Identify which cell holds the provided text, then report its (x, y) central coordinate. 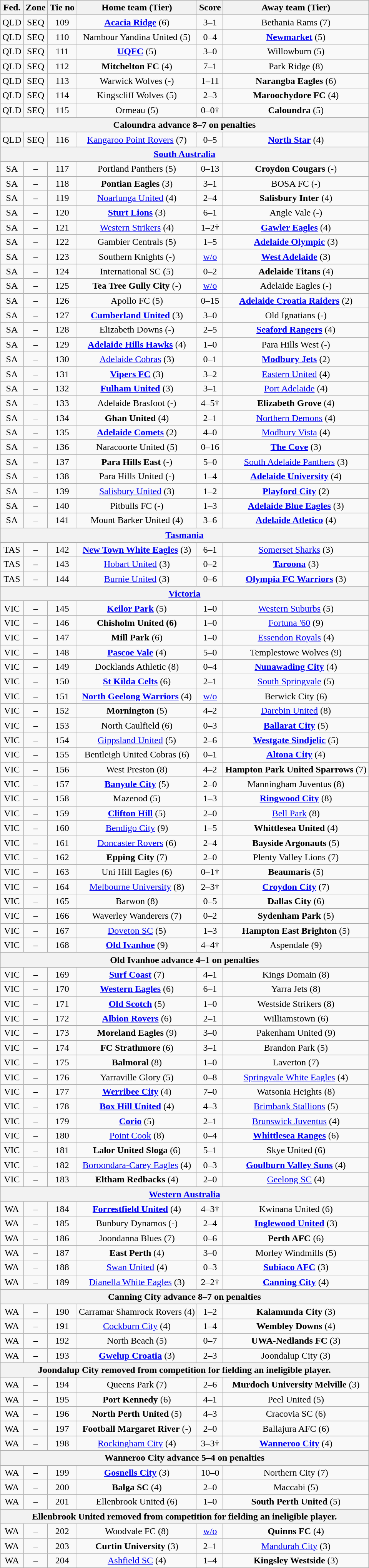
118 (62, 184)
Adelaide Croatia Raiders (2) (296, 301)
Modbury Jets (2) (296, 359)
Essendon Royals (4) (296, 637)
4–5† (210, 403)
140 (62, 506)
Bendigo City (9) (137, 828)
Ghan United (4) (137, 418)
Maccabi (5) (296, 1487)
Kingscliff Wolves (5) (137, 95)
Mount Barker United (4) (137, 520)
156 (62, 769)
166 (62, 916)
Curtin University (3) (137, 1546)
Zone (35, 8)
Old Ivanhoe (9) (137, 945)
4–0 (210, 433)
2–2† (210, 1282)
164 (62, 886)
Narangba Eagles (6) (296, 81)
187 (62, 1253)
4–3† (210, 1209)
175 (62, 1062)
121 (62, 227)
158 (62, 799)
Croydon Cougars (-) (296, 169)
Watsonia Heights (8) (296, 1092)
Inglewood United (3) (296, 1224)
Angle Vale (-) (296, 213)
Para Hills West (-) (296, 344)
159 (62, 813)
122 (62, 242)
181 (62, 1150)
147 (62, 637)
Dallas City (6) (296, 901)
Whittlesea United (4) (296, 828)
5–1 (210, 1150)
Murdoch University Melville (3) (296, 1385)
Adelaide University (4) (296, 476)
204 (62, 1560)
174 (62, 1048)
194 (62, 1385)
UQFC (5) (137, 52)
109 (62, 22)
3–6 (210, 520)
0–0† (210, 110)
Banyule City (5) (137, 784)
Point Cook (8) (137, 1136)
189 (62, 1282)
192 (62, 1341)
Tea Tree Gully City (-) (137, 286)
Western Australia (184, 1194)
Port Adelaide (4) (296, 388)
Ellenbrook United removed from competition for fielding an ineligible player. (184, 1516)
Elizabeth Grove (4) (296, 403)
Cockburn City (4) (137, 1326)
138 (62, 476)
Joondanna Blues (7) (137, 1238)
167 (62, 931)
173 (62, 1033)
128 (62, 330)
South Adelaide Panthers (3) (296, 462)
Croydon City (7) (296, 886)
Adelaide Brasfoot (-) (137, 403)
114 (62, 95)
Mornington (5) (137, 711)
Mazenod (5) (137, 799)
0–7 (210, 1341)
157 (62, 784)
0–8 (210, 1077)
7–1 (210, 66)
180 (62, 1136)
Sydenham Park (5) (296, 916)
Beaumaris (5) (296, 872)
Perth AFC (6) (296, 1238)
Quinns FC (4) (296, 1531)
Home team (Tier) (137, 8)
Werribee City (4) (137, 1092)
153 (62, 725)
177 (62, 1092)
137 (62, 462)
Pitbulls FC (-) (137, 506)
0–1† (210, 872)
Old Ivanhoe advance 4–1 on penalties (184, 960)
Noarlunga United (4) (137, 198)
Geelong SC (4) (296, 1180)
Apollo FC (5) (137, 301)
190 (62, 1311)
East Perth (4) (137, 1253)
Subiaco AFC (3) (296, 1267)
Doveton SC (5) (137, 931)
125 (62, 286)
Skye United (6) (296, 1150)
Aspendale (9) (296, 945)
Clifton Hill (5) (137, 813)
Northern Demons (4) (296, 418)
Newmarket (5) (296, 37)
Pascoe Vale (4) (137, 652)
170 (62, 989)
191 (62, 1326)
124 (62, 271)
Salisbury Inter (4) (296, 198)
Waverley Wanderers (7) (137, 916)
North Caulfield (6) (137, 725)
Ringwood City (8) (296, 799)
Acacia Ridge (6) (137, 22)
Queens Park (7) (137, 1385)
Woodvale FC (8) (137, 1531)
Corio (5) (137, 1121)
Fed. (12, 8)
Ballarat City (5) (296, 725)
150 (62, 682)
Adelaide Eagles (-) (296, 286)
113 (62, 81)
Adelaide Titans (4) (296, 271)
Williamstown (6) (296, 1018)
South Springvale (5) (296, 682)
Box Hill United (4) (137, 1106)
Dianella White Eagles (3) (137, 1282)
183 (62, 1180)
Peel United (5) (296, 1399)
110 (62, 37)
Docklands Athletic (8) (137, 667)
188 (62, 1267)
Wembley Downs (4) (296, 1326)
Hobart United (3) (137, 564)
Gambier Centrals (5) (137, 242)
133 (62, 403)
Brandon Park (5) (296, 1048)
West Adelaide (3) (296, 257)
Swan United (4) (137, 1267)
Hampton East Brighton (5) (296, 931)
Carramar Shamrock Rovers (4) (137, 1311)
Balmoral (8) (137, 1062)
Caloundra advance 8–7 on penalties (184, 125)
131 (62, 374)
South Australia (184, 154)
169 (62, 975)
Mitchelton FC (4) (137, 66)
117 (62, 169)
Kingsley Westside (3) (296, 1560)
Chisholm United (6) (137, 623)
Rockingham City (4) (137, 1443)
Mill Park (6) (137, 637)
Bayside Argonauts (5) (296, 843)
Pakenham United (9) (296, 1033)
Melbourne University (8) (137, 886)
143 (62, 564)
Modbury Vista (4) (296, 433)
Bunbury Dynamos (-) (137, 1224)
Tie no (62, 8)
New Town White Eagles (3) (137, 550)
199 (62, 1473)
Darebin United (8) (296, 711)
Seaford Rangers (4) (296, 330)
Doncaster Rovers (6) (137, 843)
2–3† (210, 886)
Willowburn (5) (296, 52)
134 (62, 418)
146 (62, 623)
4–4† (210, 945)
149 (62, 667)
Laverton (7) (296, 1062)
Canning City (4) (296, 1282)
Pontian Eagles (3) (137, 184)
Whittlesea Ranges (6) (296, 1136)
Gosnells City (3) (137, 1473)
200 (62, 1487)
198 (62, 1443)
168 (62, 945)
North Perth United (5) (137, 1414)
203 (62, 1546)
Cracovia SC (6) (296, 1414)
182 (62, 1165)
Brunswick Juventus (4) (296, 1121)
176 (62, 1077)
Templestowe Wolves (9) (296, 652)
Kangaroo Point Rovers (7) (137, 139)
Bethania Rams (7) (296, 22)
178 (62, 1106)
International SC (5) (137, 271)
Forrestfield United (4) (137, 1209)
155 (62, 755)
Plenty Valley Lions (7) (296, 857)
West Preston (8) (137, 769)
North Star (4) (296, 139)
Para Hills East (-) (137, 462)
Burnie United (3) (137, 579)
Northern City (7) (296, 1473)
186 (62, 1238)
UWA-Nedlands FC (3) (296, 1341)
Brimbank Stallions (5) (296, 1106)
126 (62, 301)
3–2 (210, 374)
1–2† (210, 227)
201 (62, 1502)
151 (62, 696)
Altona City (4) (296, 755)
144 (62, 579)
160 (62, 828)
Yarraville Glory (5) (137, 1077)
Gippsland United (5) (137, 740)
Epping City (7) (137, 857)
Sturt Lions (3) (137, 213)
Portland Panthers (5) (137, 169)
Wanneroo City (4) (296, 1443)
Cumberland United (3) (137, 315)
Adelaide Hills Hawks (4) (137, 344)
139 (62, 491)
Adelaide Olympic (3) (296, 242)
Olympia FC Warriors (3) (296, 579)
Away team (Tier) (296, 8)
195 (62, 1399)
Ashfield SC (4) (137, 1560)
172 (62, 1018)
St Kilda Celts (6) (137, 682)
Keilor Park (5) (137, 608)
Gawler Eagles (4) (296, 227)
Barwon (8) (137, 901)
Eltham Redbacks (4) (137, 1180)
0–13 (210, 169)
129 (62, 344)
Joondalup City (3) (296, 1355)
Vipers FC (3) (137, 374)
116 (62, 139)
154 (62, 740)
Manningham Juventus (8) (296, 784)
FC Strathmore (6) (137, 1048)
119 (62, 198)
2–5 (210, 330)
Fortuna '60 (9) (296, 623)
Nunawading City (4) (296, 667)
Caloundra (5) (296, 110)
145 (62, 608)
161 (62, 843)
142 (62, 550)
10–0 (210, 1473)
North Beach (5) (137, 1341)
Adelaide Blue Eagles (3) (296, 506)
Western Suburbs (5) (296, 608)
Kalamunda City (3) (296, 1311)
Southern Knights (-) (137, 257)
Hampton Park United Sparrows (7) (296, 769)
Victoria (184, 593)
Maroochydore FC (4) (296, 95)
185 (62, 1224)
Lalor United Sloga (6) (137, 1150)
Berwick City (6) (296, 696)
141 (62, 520)
Tasmania (184, 535)
Taroona (3) (296, 564)
Eastern United (4) (296, 374)
112 (62, 66)
202 (62, 1531)
Boroondara-Carey Eagles (4) (137, 1165)
Gwelup Croatia (3) (137, 1355)
7–0 (210, 1092)
130 (62, 359)
Joondalup City removed from competition for fielding an ineligible player. (184, 1370)
BOSA FC (-) (296, 184)
Adelaide Cobras (3) (137, 359)
148 (62, 652)
Port Kennedy (6) (137, 1399)
Elizabeth Downs (-) (137, 330)
Surf Coast (7) (137, 975)
Ballajura AFC (6) (296, 1429)
0–16 (210, 447)
123 (62, 257)
Old Ignatians (-) (296, 315)
Western Eagles (6) (137, 989)
115 (62, 110)
Wanneroo City advance 5–4 on penalties (184, 1458)
184 (62, 1209)
171 (62, 1004)
165 (62, 901)
Old Scotch (5) (137, 1004)
Somerset Sharks (3) (296, 550)
Westgate Sindjelic (5) (296, 740)
Nambour Yandina United (5) (137, 37)
135 (62, 433)
Park Ridge (8) (296, 66)
136 (62, 447)
Naracoorte United (5) (137, 447)
Football Margaret River (-) (137, 1429)
0–15 (210, 301)
Westside Strikers (8) (296, 1004)
Adelaide Comets (2) (137, 433)
162 (62, 857)
Ormeau (5) (137, 110)
152 (62, 711)
179 (62, 1121)
Kings Domain (8) (296, 975)
1–11 (210, 81)
132 (62, 388)
Salisbury United (3) (137, 491)
Score (210, 8)
196 (62, 1414)
3–3† (210, 1443)
Para Hills United (-) (137, 476)
Mandurah City (3) (296, 1546)
111 (62, 52)
Western Strikers (4) (137, 227)
Adelaide Atletico (4) (296, 520)
Albion Rovers (6) (137, 1018)
197 (62, 1429)
Bell Park (8) (296, 813)
Uni Hill Eagles (6) (137, 872)
120 (62, 213)
Fulham United (3) (137, 388)
South Perth United (5) (296, 1502)
North Geelong Warriors (4) (137, 696)
Morley Windmills (5) (296, 1253)
Warwick Wolves (-) (137, 81)
The Cove (3) (296, 447)
Playford City (2) (296, 491)
163 (62, 872)
Kwinana United (6) (296, 1209)
Bentleigh United Cobras (6) (137, 755)
Springvale White Eagles (4) (296, 1077)
Yarra Jets (8) (296, 989)
Canning City advance 8–7 on penalties (184, 1297)
127 (62, 315)
Moreland Eagles (9) (137, 1033)
Balga SC (4) (137, 1487)
Ellenbrook United (6) (137, 1502)
Goulburn Valley Suns (4) (296, 1165)
193 (62, 1355)
